Determine the (X, Y) coordinate at the center of the cell enclosing the given text.  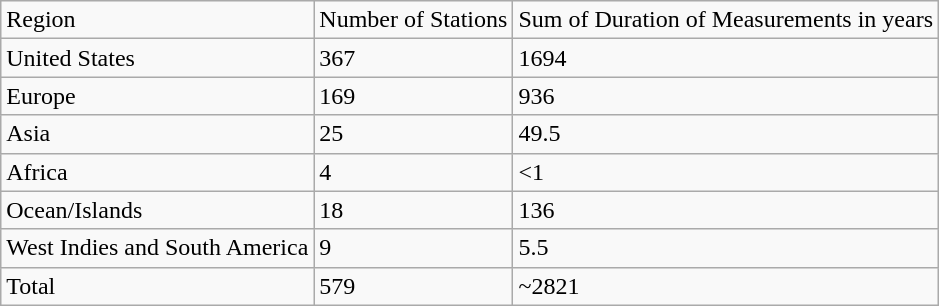
25 (414, 134)
5.5 (726, 248)
United States (158, 58)
9 (414, 248)
367 (414, 58)
136 (726, 210)
579 (414, 286)
Europe (158, 96)
Ocean/Islands (158, 210)
169 (414, 96)
4 (414, 172)
936 (726, 96)
West Indies and South America (158, 248)
~2821 (726, 286)
Sum of Duration of Measurements in years (726, 20)
1694 (726, 58)
Asia (158, 134)
Africa (158, 172)
18 (414, 210)
Number of Stations (414, 20)
<1 (726, 172)
Total (158, 286)
Region (158, 20)
49.5 (726, 134)
